Extract the [x, y] coordinate from the center of the cell holding the provided text.  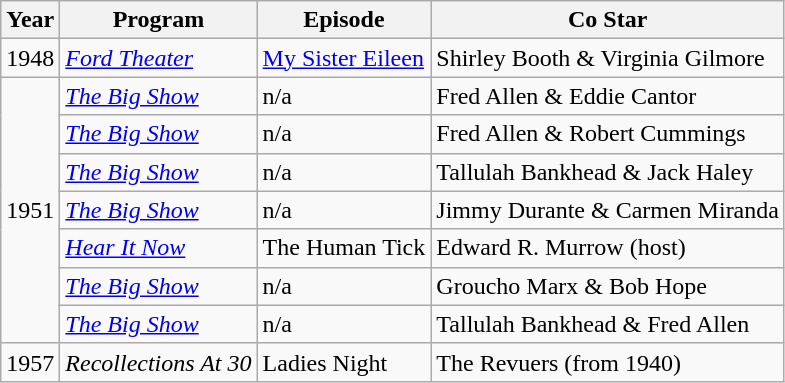
Fred Allen & Robert Cummings [608, 134]
Tallulah Bankhead & Jack Haley [608, 172]
The Revuers (from 1940) [608, 362]
Groucho Marx & Bob Hope [608, 286]
1948 [30, 58]
Jimmy Durante & Carmen Miranda [608, 210]
Fred Allen & Eddie Cantor [608, 96]
Year [30, 20]
Program [158, 20]
Recollections At 30 [158, 362]
1951 [30, 210]
Tallulah Bankhead & Fred Allen [608, 324]
The Human Tick [344, 248]
Co Star [608, 20]
My Sister Eileen [344, 58]
Shirley Booth & Virginia Gilmore [608, 58]
Hear It Now [158, 248]
1957 [30, 362]
Ladies Night [344, 362]
Edward R. Murrow (host) [608, 248]
Ford Theater [158, 58]
Episode [344, 20]
